Scan for the cell matching the given text and deliver its [x, y] coordinate at center. 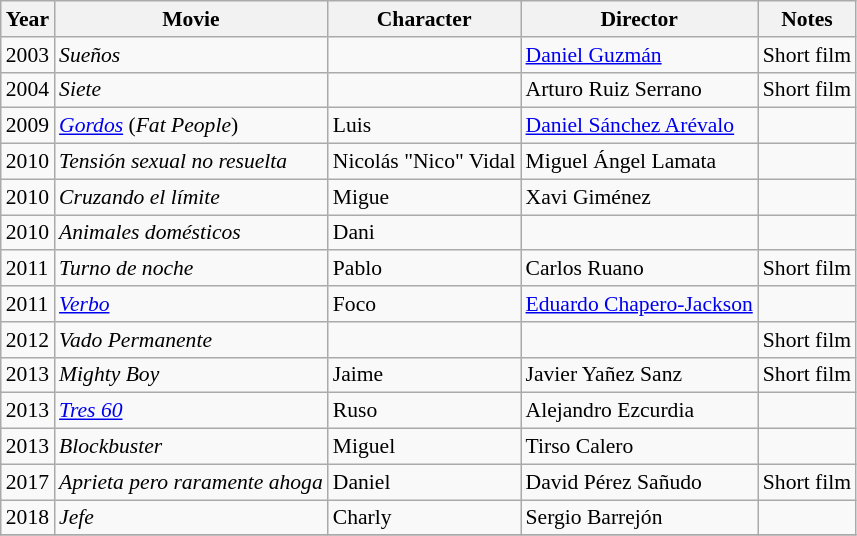
Tensión sexual no resuelta [191, 162]
Ruso [424, 411]
Director [638, 19]
Notes [807, 19]
Miguel [424, 447]
Tres 60 [191, 411]
Carlos Ruano [638, 269]
Blockbuster [191, 447]
Luis [424, 126]
David Pérez Sañudo [638, 482]
2003 [28, 55]
Pablo [424, 269]
Arturo Ruiz Serrano [638, 90]
Jaime [424, 375]
Javier Yañez Sanz [638, 375]
Animales domésticos [191, 233]
2018 [28, 518]
Daniel Guzmán [638, 55]
Xavi Giménez [638, 197]
Cruzando el límite [191, 197]
2017 [28, 482]
Aprieta pero raramente ahoga [191, 482]
Sergio Barrejón [638, 518]
Tirso Calero [638, 447]
Eduardo Chapero-Jackson [638, 304]
2012 [28, 340]
Nicolás "Nico" Vidal [424, 162]
Miguel Ángel Lamata [638, 162]
Charly [424, 518]
Daniel Sánchez Arévalo [638, 126]
2004 [28, 90]
Siete [191, 90]
Turno de noche [191, 269]
Dani [424, 233]
Movie [191, 19]
Alejandro Ezcurdia [638, 411]
Verbo [191, 304]
Foco [424, 304]
Year [28, 19]
Migue [424, 197]
2009 [28, 126]
Sueños [191, 55]
Mighty Boy [191, 375]
Gordos (Fat People) [191, 126]
Daniel [424, 482]
Jefe [191, 518]
Vado Permanente [191, 340]
Character [424, 19]
